Return [x, y] of the center of cell containing provided text 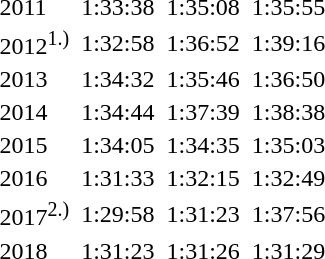
1:32:15 [203, 178]
1:32:58 [118, 43]
1:36:52 [203, 43]
1:31:33 [118, 178]
1:31:23 [203, 214]
1:34:32 [118, 79]
1:37:39 [203, 112]
1:35:46 [203, 79]
1:29:58 [118, 214]
1:34:44 [118, 112]
1:34:35 [203, 145]
1:34:05 [118, 145]
